Search for the cell housing the specified text and yield its (x, y) center coordinate. 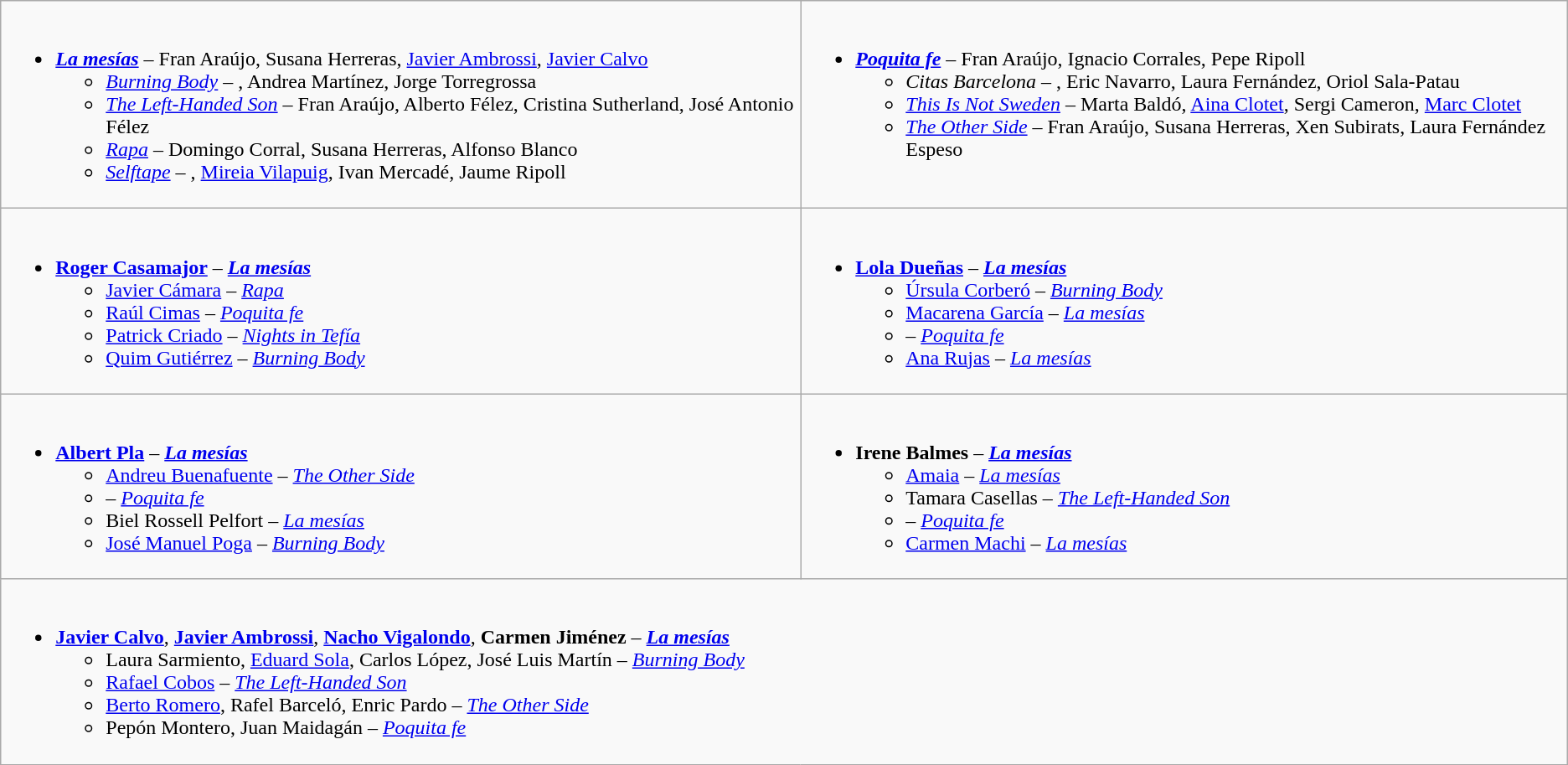
Irene Balmes – La mesíasAmaia – La mesíasTamara Casellas – The Left-Handed Son – Poquita feCarmen Machi – La mesías (1184, 486)
Lola Dueñas – La mesíasÚrsula Corberó – Burning BodyMacarena García – La mesías – Poquita feAna Rujas – La mesías (1184, 302)
Albert Pla – La mesíasAndreu Buenafuente – The Other Side – Poquita feBiel Rossell Pelfort – La mesíasJosé Manuel Poga – Burning Body (400, 486)
Roger Casamajor – La mesíasJavier Cámara – RapaRaúl Cimas – Poquita fePatrick Criado – Nights in TefíaQuim Gutiérrez – Burning Body (400, 302)
